Return the [X, Y] coordinate for the center point of the cell that contains the specified text.  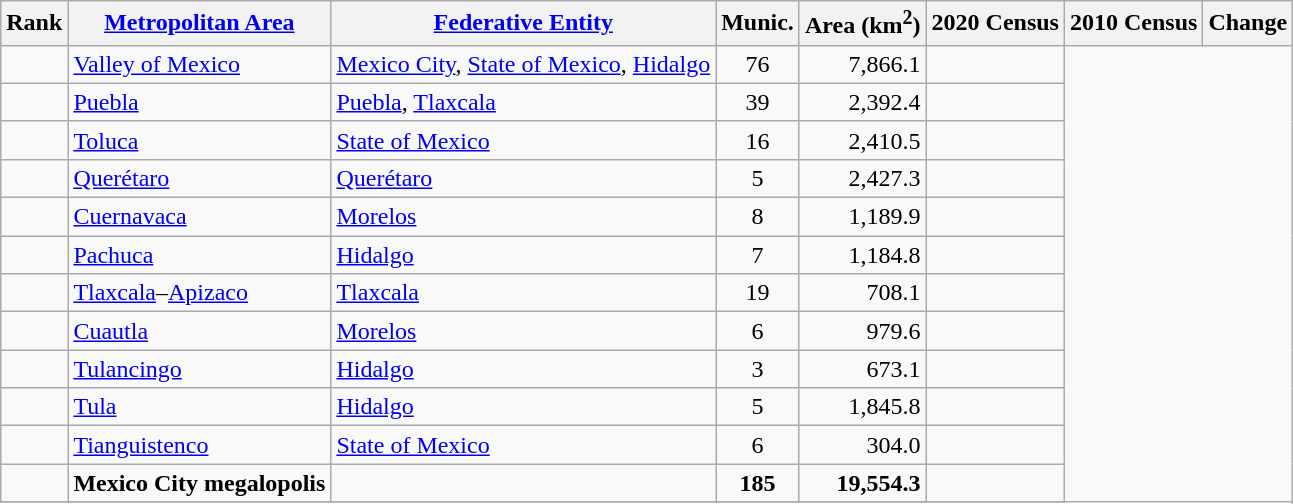
1,189.9 [862, 217]
Tlaxcala–Apizaco [200, 293]
2020 Census [995, 24]
7,866.1 [862, 64]
Mexico City, State of Mexico, Hidalgo [524, 64]
Area (km2) [862, 24]
7 [758, 255]
Tlaxcala [524, 293]
Cuernavaca [200, 217]
Tianguistenco [200, 445]
Toluca [200, 140]
39 [758, 102]
2,427.3 [862, 178]
Tula [200, 407]
3 [758, 369]
2,392.4 [862, 102]
708.1 [862, 293]
Change [1248, 24]
Valley of Mexico [200, 64]
979.6 [862, 331]
Mexico City megalopolis [200, 483]
185 [758, 483]
Federative Entity [524, 24]
16 [758, 140]
76 [758, 64]
19 [758, 293]
Cuautla [200, 331]
Munic. [758, 24]
304.0 [862, 445]
2,410.5 [862, 140]
Rank [34, 24]
8 [758, 217]
1,845.8 [862, 407]
19,554.3 [862, 483]
Pachuca [200, 255]
673.1 [862, 369]
2010 Census [1133, 24]
Puebla [200, 102]
1,184.8 [862, 255]
Metropolitan Area [200, 24]
Puebla, Tlaxcala [524, 102]
Tulancingo [200, 369]
